Scan for the cell matching the given text and deliver its [X, Y] coordinate at center. 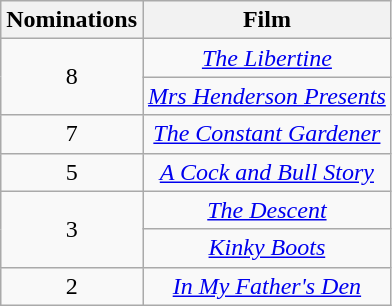
8 [72, 77]
Mrs Henderson Presents [266, 96]
The Libertine [266, 58]
The Descent [266, 210]
In My Father's Den [266, 286]
7 [72, 134]
Nominations [72, 20]
5 [72, 172]
2 [72, 286]
A Cock and Bull Story [266, 172]
3 [72, 229]
Kinky Boots [266, 248]
Film [266, 20]
The Constant Gardener [266, 134]
